Output the (x, y) coordinate of the center of the cell containing the given text.  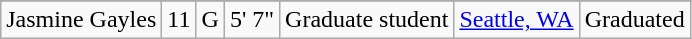
Jasmine Gayles (82, 20)
11 (179, 20)
G (210, 20)
5' 7" (252, 20)
Seattle, WA (516, 20)
Graduate student (367, 20)
Graduated (634, 20)
